Pinpoint the cell where the given text exists, returning its (X, Y) midpoint coordinate. 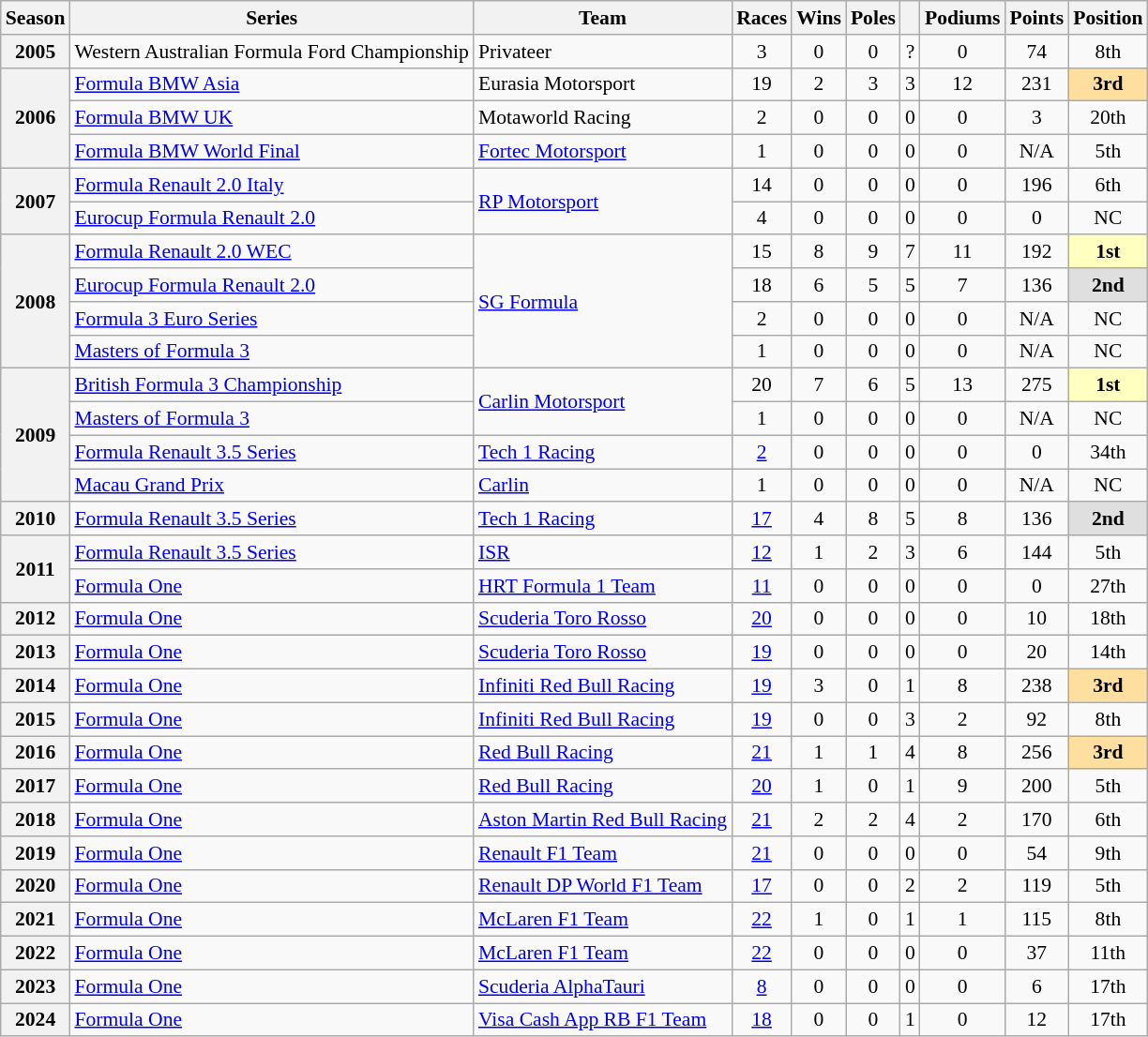
13 (962, 385)
2023 (36, 986)
2012 (36, 619)
Formula BMW Asia (271, 84)
11th (1108, 954)
144 (1036, 552)
74 (1036, 52)
192 (1036, 252)
2006 (36, 118)
Macau Grand Prix (271, 486)
2018 (36, 819)
2008 (36, 302)
119 (1036, 886)
Visa Cash App RB F1 Team (602, 1020)
200 (1036, 787)
SG Formula (602, 302)
Motaworld Racing (602, 118)
2005 (36, 52)
Carlin (602, 486)
ISR (602, 552)
2022 (36, 954)
HRT Formula 1 Team (602, 586)
Formula Renault 2.0 WEC (271, 252)
2017 (36, 787)
Formula BMW UK (271, 118)
Scuderia AlphaTauri (602, 986)
14th (1108, 653)
Wins (819, 18)
54 (1036, 853)
2021 (36, 920)
Western Australian Formula Ford Championship (271, 52)
9th (1108, 853)
275 (1036, 385)
92 (1036, 719)
15 (762, 252)
Position (1108, 18)
2009 (36, 435)
Podiums (962, 18)
Formula BMW World Final (271, 152)
Formula 3 Euro Series (271, 319)
2024 (36, 1020)
Formula Renault 2.0 Italy (271, 185)
Carlin Motorsport (602, 401)
British Formula 3 Championship (271, 385)
2014 (36, 686)
2020 (36, 886)
37 (1036, 954)
Team (602, 18)
10 (1036, 619)
231 (1036, 84)
238 (1036, 686)
Races (762, 18)
170 (1036, 819)
115 (1036, 920)
Eurasia Motorsport (602, 84)
Series (271, 18)
Aston Martin Red Bull Racing (602, 819)
18th (1108, 619)
Renault F1 Team (602, 853)
Privateer (602, 52)
2011 (36, 568)
196 (1036, 185)
27th (1108, 586)
Points (1036, 18)
256 (1036, 753)
2015 (36, 719)
34th (1108, 452)
Season (36, 18)
? (910, 52)
20th (1108, 118)
2013 (36, 653)
Poles (873, 18)
2019 (36, 853)
2010 (36, 519)
Fortec Motorsport (602, 152)
Renault DP World F1 Team (602, 886)
2007 (36, 201)
2016 (36, 753)
RP Motorsport (602, 201)
14 (762, 185)
